Detect which cell encompasses the target text, then output its (x, y) center coordinate. 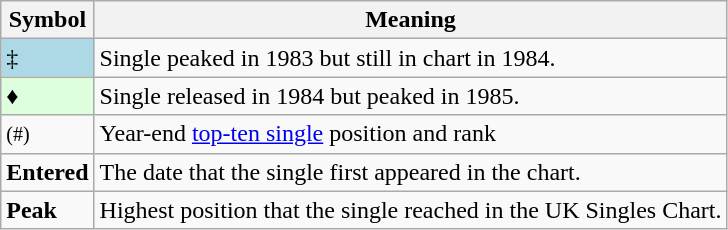
Peak (48, 210)
♦ (48, 96)
Year-end top-ten single position and rank (410, 134)
Symbol (48, 20)
Meaning (410, 20)
(#) (48, 134)
Highest position that the single reached in the UK Singles Chart. (410, 210)
Entered (48, 172)
Single released in 1984 but peaked in 1985. (410, 96)
The date that the single first appeared in the chart. (410, 172)
‡ (48, 58)
Single peaked in 1983 but still in chart in 1984. (410, 58)
